Determine the (x, y) coordinate at the center of the cell enclosing the given text.  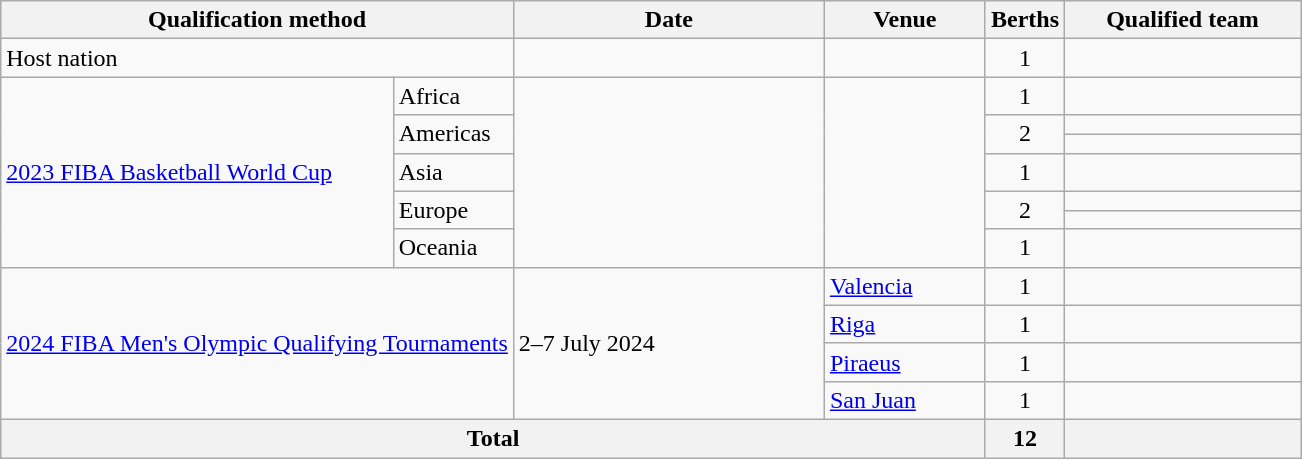
Americas (453, 134)
2–7 July 2024 (668, 343)
San Juan (904, 400)
Venue (904, 20)
12 (1024, 438)
2023 FIBA Basketball World Cup (197, 172)
Total (494, 438)
Asia (453, 172)
Valencia (904, 286)
Host nation (258, 58)
Piraeus (904, 362)
Qualification method (258, 20)
Qualified team (1183, 20)
Berths (1024, 20)
Riga (904, 324)
Africa (453, 96)
Europe (453, 210)
Oceania (453, 248)
Date (668, 20)
2024 FIBA Men's Olympic Qualifying Tournaments (258, 343)
